Detect which cell encompasses the target text, then output its [x, y] center coordinate. 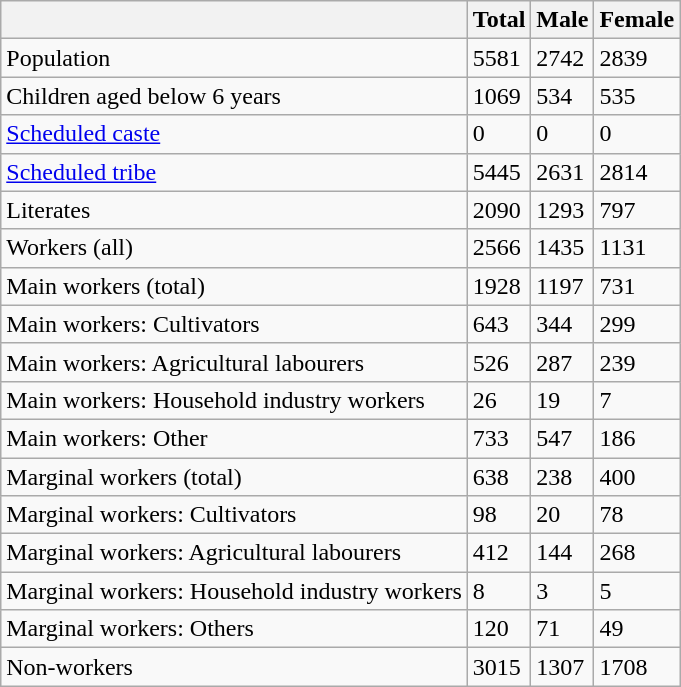
1928 [499, 286]
144 [562, 553]
1197 [562, 286]
2839 [637, 58]
1307 [562, 667]
2090 [499, 210]
20 [562, 515]
78 [637, 515]
26 [499, 400]
Population [234, 58]
Main workers: Cultivators [234, 324]
238 [562, 477]
526 [499, 362]
19 [562, 400]
Main workers (total) [234, 286]
239 [637, 362]
Main workers: Agricultural labourers [234, 362]
534 [562, 96]
643 [499, 324]
5445 [499, 172]
98 [499, 515]
186 [637, 438]
Marginal workers: Household industry workers [234, 591]
1708 [637, 667]
Non-workers [234, 667]
Main workers: Household industry workers [234, 400]
5581 [499, 58]
1069 [499, 96]
344 [562, 324]
733 [499, 438]
49 [637, 629]
535 [637, 96]
3015 [499, 667]
Male [562, 20]
2631 [562, 172]
3 [562, 591]
7 [637, 400]
731 [637, 286]
Marginal workers: Agricultural labourers [234, 553]
2814 [637, 172]
412 [499, 553]
797 [637, 210]
Scheduled tribe [234, 172]
268 [637, 553]
Female [637, 20]
Children aged below 6 years [234, 96]
Marginal workers: Cultivators [234, 515]
120 [499, 629]
Workers (all) [234, 248]
Literates [234, 210]
71 [562, 629]
2742 [562, 58]
Main workers: Other [234, 438]
1293 [562, 210]
547 [562, 438]
Scheduled caste [234, 134]
638 [499, 477]
Marginal workers: Others [234, 629]
299 [637, 324]
1131 [637, 248]
1435 [562, 248]
8 [499, 591]
287 [562, 362]
Marginal workers (total) [234, 477]
Total [499, 20]
5 [637, 591]
2566 [499, 248]
400 [637, 477]
